Detect which cell encompasses the target text, then output its [X, Y] center coordinate. 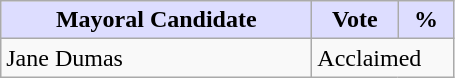
Mayoral Candidate [156, 20]
Acclaimed [383, 58]
Vote [355, 20]
Jane Dumas [156, 58]
% [426, 20]
